Output the [X, Y] coordinate of the center of the cell containing the given text.  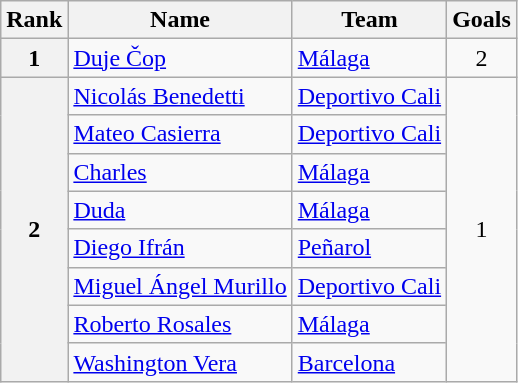
Duje Čop [180, 58]
Miguel Ángel Murillo [180, 286]
Rank [34, 20]
Washington Vera [180, 362]
Name [180, 20]
Barcelona [369, 362]
Goals [482, 20]
Duda [180, 210]
Team [369, 20]
Roberto Rosales [180, 324]
Diego Ifrán [180, 248]
Charles [180, 172]
Nicolás Benedetti [180, 96]
Peñarol [369, 248]
Mateo Casierra [180, 134]
